Return [X, Y] of the center of cell containing provided text 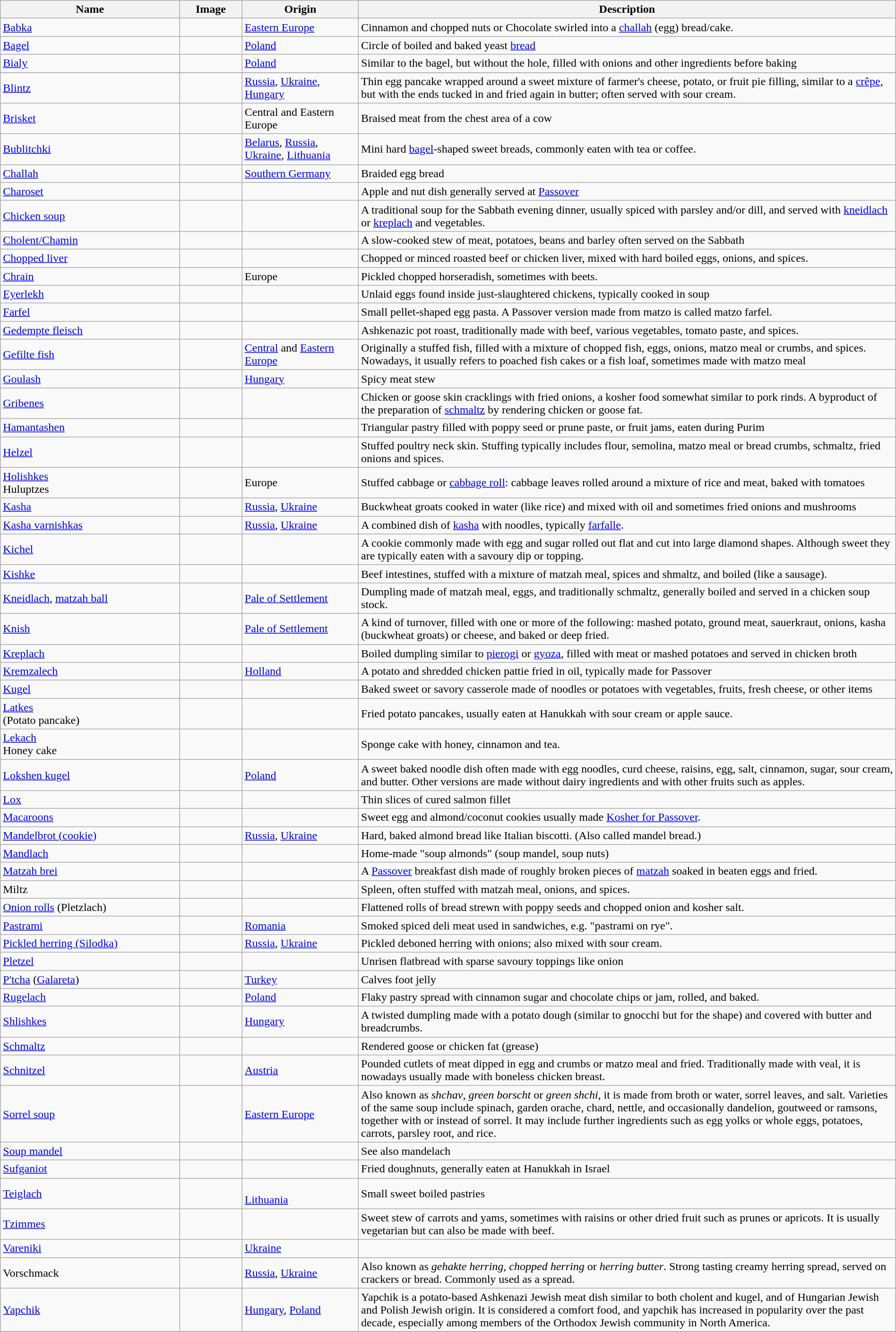
Ukraine [300, 1248]
Sponge cake with honey, cinnamon and tea. [628, 745]
Kugel [90, 689]
Vorschmack [90, 1273]
Chrain [90, 276]
A potato and shredded chicken pattie fried in oil, typically made for Passover [628, 671]
Mini hard bagel-shaped sweet breads, commonly eaten with tea or coffee. [628, 149]
P'tcha (Galareta) [90, 980]
Eyerlekh [90, 294]
Latkes(Potato pancake) [90, 713]
Kichel [90, 549]
Gedempte fleisch [90, 330]
A slow-cooked stew of meat, potatoes, beans and barley often served on the Sabbath [628, 240]
Kneidlach, matzah ball [90, 598]
Soup mandel [90, 1151]
Mandelbrot (cookie) [90, 835]
Miltz [90, 889]
Dumpling made of matzah meal, eggs, and traditionally schmaltz, generally boiled and served in a chicken soup stock. [628, 598]
Boiled dumpling similar to pierogi or gyoza, filled with meat or mashed potatoes and served in chicken broth [628, 653]
Ashkenazic pot roast, traditionally made with beef, various vegetables, tomato paste, and spices. [628, 330]
Chopped liver [90, 258]
Calves foot jelly [628, 980]
Baked sweet or savory casserole made of noodles or potatoes with vegetables, fruits, fresh cheese, or other items [628, 689]
Fried potato pancakes, usually eaten at Hanukkah with sour cream or apple sauce. [628, 713]
Lokshen kugel [90, 775]
Vareniki [90, 1248]
Lithuania [300, 1194]
Stuffed cabbage or cabbage roll: cabbage leaves rolled around a mixture of rice and meat, baked with tomatoes [628, 483]
Origin [300, 9]
See also mandelach [628, 1151]
Stuffed poultry neck skin. Stuffing typically includes flour, semolina, matzo meal or bread crumbs, schmaltz, fried onions and spices. [628, 452]
A traditional soup for the Sabbath evening dinner, usually spiced with parsley and/or dill, and served with kneidlach or kreplach and vegetables. [628, 215]
Charoset [90, 191]
Schmaltz [90, 1046]
Fried doughnuts, generally eaten at Hanukkah in Israel [628, 1169]
Unlaid eggs found inside just-slaughtered chickens, typically cooked in soup [628, 294]
Spicy meat stew [628, 379]
Bialy [90, 63]
Description [628, 9]
Holland [300, 671]
Flattened rolls of bread strewn with poppy seeds and chopped onion and kosher salt. [628, 907]
Spleen, often stuffed with matzah meal, onions, and spices. [628, 889]
Shlishkes [90, 1022]
Russia, Ukraine, Hungary [300, 88]
Unrisen flatbread with sparse savoury toppings like onion [628, 961]
Sorrel soup [90, 1114]
Flaky pastry spread with cinnamon sugar and chocolate chips or jam, rolled, and baked. [628, 997]
Bublitchki [90, 149]
Gefilte fish [90, 354]
Belarus, Russia, Ukraine, Lithuania [300, 149]
Sweet egg and almond/coconut cookies usually made Kosher for Passover. [628, 817]
Babka [90, 27]
Matzah brei [90, 871]
Farfel [90, 312]
Chopped or minced roasted beef or chicken liver, mixed with hard boiled eggs, onions, and spices. [628, 258]
Pickled deboned herring with onions; also mixed with sour cream. [628, 943]
Onion rolls (Pletzlach) [90, 907]
Bagel [90, 45]
Rugelach [90, 997]
Romania [300, 925]
Kasha [90, 507]
Brisket [90, 118]
Pickled chopped horseradish, sometimes with beets. [628, 276]
Triangular pastry filled with poppy seed or prune paste, or fruit jams, eaten during Purim [628, 428]
Home-made "soup almonds" (soup mandel, soup nuts) [628, 853]
Yapchik [90, 1310]
Pickled herring (Silodka) [90, 943]
Hamantashen [90, 428]
Braided egg bread [628, 173]
Cholent/Chamin [90, 240]
Kremzalech [90, 671]
Rendered goose or chicken fat (grease) [628, 1046]
Buckwheat groats cooked in water (like rice) and mixed with oil and sometimes fried onions and mushrooms [628, 507]
Kreplach [90, 653]
A Passover breakfast dish made of roughly broken pieces of matzah soaked in beaten eggs and fried. [628, 871]
Cinnamon and chopped nuts or Chocolate swirled into a challah (egg) bread/cake. [628, 27]
Teiglach [90, 1194]
Turkey [300, 980]
Blintz [90, 88]
Small pellet-shaped egg pasta. A Passover version made from matzo is called matzo farfel. [628, 312]
Helzel [90, 452]
Macaroons [90, 817]
Beef intestines, stuffed with a mixture of matzah meal, spices and shmaltz, and boiled (like a sausage). [628, 574]
Kishke [90, 574]
Challah [90, 173]
Circle of boiled and baked yeast bread [628, 45]
Pletzel [90, 961]
Gribenes [90, 404]
Thin slices of cured salmon fillet [628, 799]
Mandlach [90, 853]
Name [90, 9]
Chicken soup [90, 215]
Lox [90, 799]
Hard, baked almond bread like Italian biscotti. (Also called mandel bread.) [628, 835]
Tzimmes [90, 1224]
HolishkesHuluptzes [90, 483]
Smoked spiced deli meat used in sandwiches, e.g. "pastrami on rye". [628, 925]
Austria [300, 1071]
A combined dish of kasha with noodles, typically farfalle. [628, 525]
Apple and nut dish generally served at Passover [628, 191]
Small sweet boiled pastries [628, 1194]
Kasha varnishkas [90, 525]
Braised meat from the chest area of a cow [628, 118]
Hungary, Poland [300, 1310]
Pastrami [90, 925]
Schnitzel [90, 1071]
Southern Germany [300, 173]
Similar to the bagel, but without the hole, filled with onions and other ingredients before baking [628, 63]
Image [211, 9]
A twisted dumpling made with a potato dough (similar to gnocchi but for the shape) and covered with butter and breadcrumbs. [628, 1022]
Sufganiot [90, 1169]
Goulash [90, 379]
Knish [90, 628]
LekachHoney cake [90, 745]
